Determine the (x, y) coordinate at the center of the cell enclosing the given text.  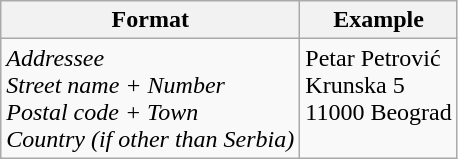
Example (378, 20)
Petar Petrović Krunska 5 11000 Beograd (378, 98)
Format (150, 20)
Addressee Street name + Number Postal code + Town Country (if other than Serbia) (150, 98)
